Find where the given text appears and provide that cell's center as [x, y] coordinate. 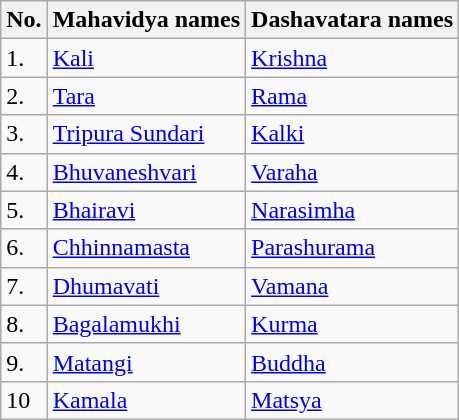
Parashurama [352, 248]
Dhumavati [146, 286]
Kali [146, 58]
Matsya [352, 400]
5. [24, 210]
Kamala [146, 400]
8. [24, 324]
1. [24, 58]
2. [24, 96]
Krishna [352, 58]
Vamana [352, 286]
Chhinnamasta [146, 248]
Dashavatara names [352, 20]
10 [24, 400]
Kurma [352, 324]
Tripura Sundari [146, 134]
Buddha [352, 362]
No. [24, 20]
6. [24, 248]
Tara [146, 96]
Varaha [352, 172]
9. [24, 362]
Bhuvaneshvari [146, 172]
Rama [352, 96]
3. [24, 134]
Mahavidya names [146, 20]
4. [24, 172]
Matangi [146, 362]
Kalki [352, 134]
Narasimha [352, 210]
Bagalamukhi [146, 324]
Bhairavi [146, 210]
7. [24, 286]
